Detect which cell encompasses the target text, then output its [x, y] center coordinate. 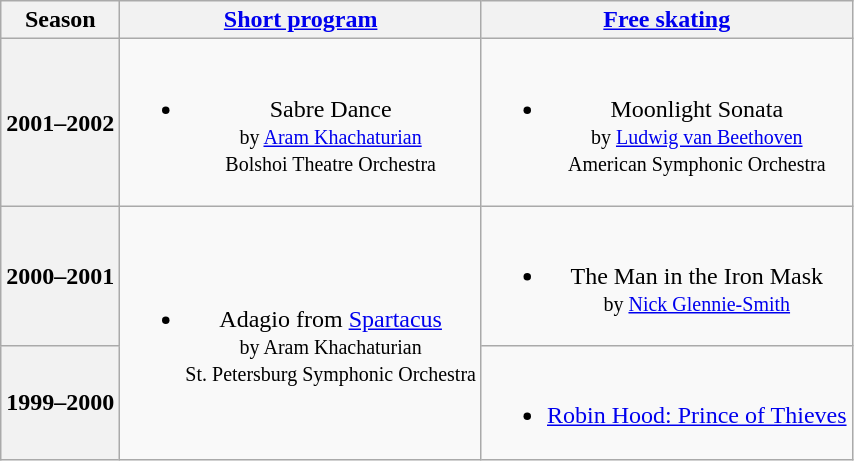
1999–2000 [60, 402]
Moonlight Sonata by Ludwig van Beethoven American Symphonic Orchestra [666, 122]
The Man in the Iron Mask by Nick Glennie-Smith [666, 276]
Free skating [666, 20]
Season [60, 20]
Sabre Dance by Aram Khachaturian Bolshoi Theatre Orchestra [301, 122]
2000–2001 [60, 276]
Short program [301, 20]
Adagio from Spartacus by Aram Khachaturian St. Petersburg Symphonic Orchestra [301, 332]
Robin Hood: Prince of Thieves [666, 402]
2001–2002 [60, 122]
